Identify which cell holds the provided text, then report its [X, Y] central coordinate. 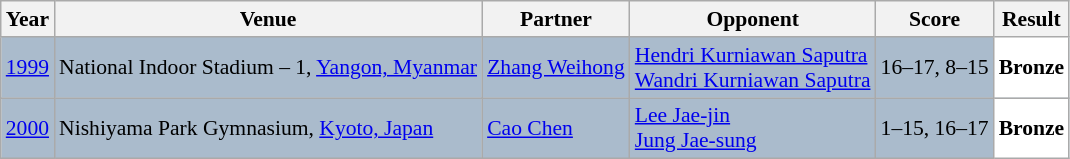
Partner [556, 19]
Venue [268, 19]
Zhang Weihong [556, 68]
2000 [28, 128]
Opponent [753, 19]
National Indoor Stadium – 1, Yangon, Myanmar [268, 68]
1999 [28, 68]
Cao Chen [556, 128]
Result [1032, 19]
Year [28, 19]
16–17, 8–15 [935, 68]
Nishiyama Park Gymnasium, Kyoto, Japan [268, 128]
Lee Jae-jin Jung Jae-sung [753, 128]
Score [935, 19]
Hendri Kurniawan Saputra Wandri Kurniawan Saputra [753, 68]
1–15, 16–17 [935, 128]
